Return the [X, Y] coordinate for the center point of the cell that contains the specified text.  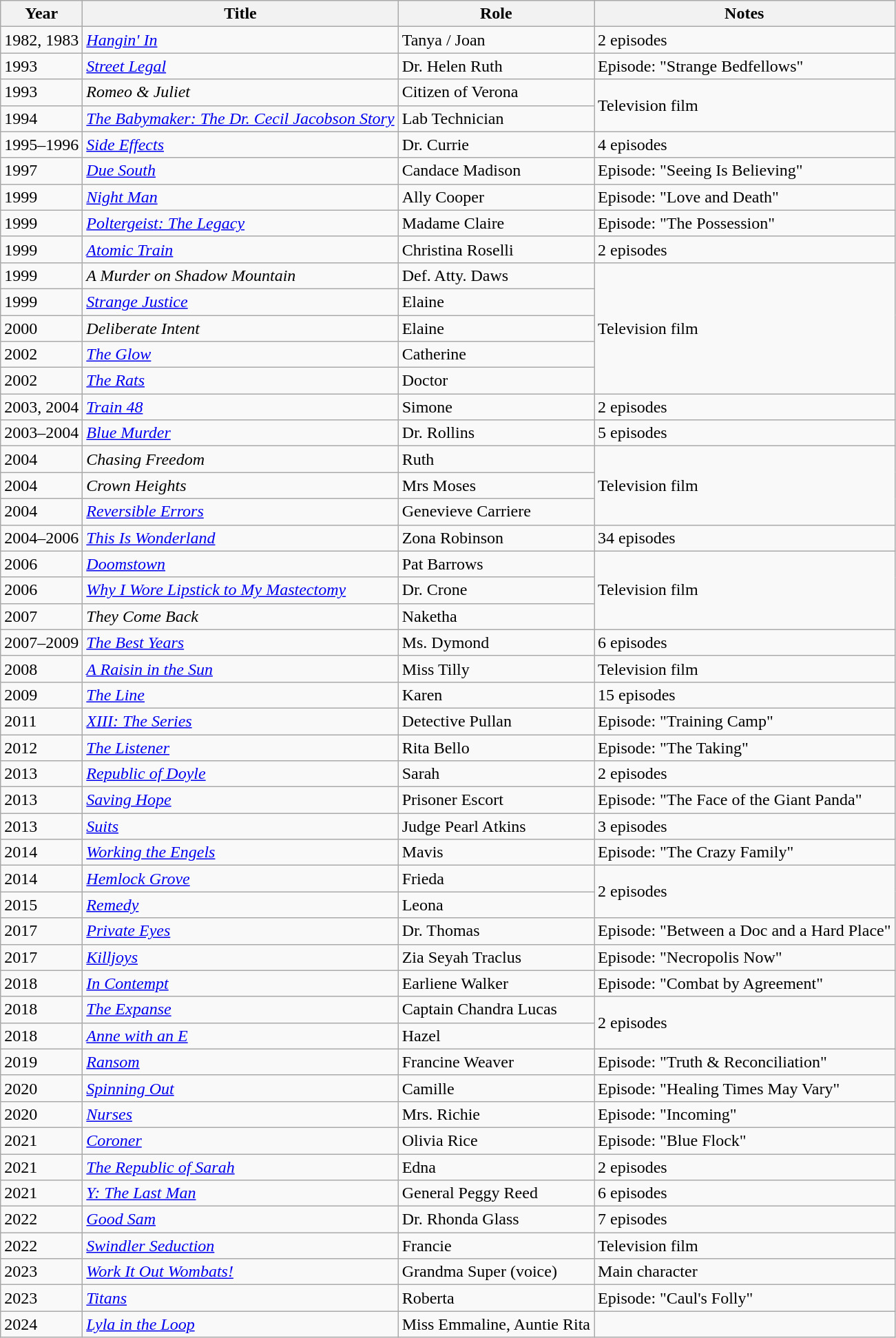
Madame Claire [496, 223]
Role [496, 14]
Pat Barrows [496, 564]
Episode: "Incoming" [744, 1114]
Episode: "Strange Bedfellows" [744, 66]
Candace Madison [496, 171]
Zia Seyah Traclus [496, 957]
Republic of Doyle [240, 774]
The Listener [240, 747]
2004–2006 [41, 538]
Lab Technician [496, 118]
Strange Justice [240, 302]
Episode: "The Taking" [744, 747]
Notes [744, 14]
2007–2009 [41, 642]
Reversible Errors [240, 512]
Episode: "Training Camp" [744, 721]
Dr. Rhonda Glass [496, 1220]
Crown Heights [240, 485]
Side Effects [240, 145]
They Come Back [240, 616]
Hazel [496, 1036]
Doctor [496, 381]
Tanya / Joan [496, 40]
Why I Wore Lipstick to My Mastectomy [240, 590]
1995–1996 [41, 145]
Naketha [496, 616]
Chasing Freedom [240, 459]
2003, 2004 [41, 407]
Dr. Thomas [496, 931]
Genevieve Carriere [496, 512]
Work It Out Wombats! [240, 1272]
The Republic of Sarah [240, 1167]
Olivia Rice [496, 1140]
Saving Hope [240, 800]
A Murder on Shadow Mountain [240, 275]
Ransom [240, 1062]
The Glow [240, 355]
Y: The Last Man [240, 1193]
The Babymaker: The Dr. Cecil Jacobson Story [240, 118]
Earliene Walker [496, 983]
Atomic Train [240, 249]
Episode: "Healing Times May Vary" [744, 1088]
Detective Pullan [496, 721]
Romeo & Juliet [240, 92]
Grandma Super (voice) [496, 1272]
Dr. Rollins [496, 433]
Episode: "Necropolis Now" [744, 957]
Episode: "Caul's Folly" [744, 1298]
Def. Atty. Daws [496, 275]
Citizen of Verona [496, 92]
Coroner [240, 1140]
Judge Pearl Atkins [496, 826]
XIII: The Series [240, 721]
2003–2004 [41, 433]
Killjoys [240, 957]
Christina Roselli [496, 249]
Good Sam [240, 1220]
Zona Robinson [496, 538]
Leona [496, 905]
Episode: "Seeing Is Believing" [744, 171]
Roberta [496, 1298]
Frieda [496, 879]
Night Man [240, 197]
Episode: "The Face of the Giant Panda" [744, 800]
2019 [41, 1062]
2024 [41, 1324]
Episode: "The Crazy Family" [744, 853]
Suits [240, 826]
Prisoner Escort [496, 800]
Dr. Crone [496, 590]
Train 48 [240, 407]
Hemlock Grove [240, 879]
Mrs Moses [496, 485]
1994 [41, 118]
Titans [240, 1298]
Episode: "Combat by Agreement" [744, 983]
Title [240, 14]
Swindler Seduction [240, 1246]
General Peggy Reed [496, 1193]
Camille [496, 1088]
Due South [240, 171]
Dr. Helen Ruth [496, 66]
Street Legal [240, 66]
Blue Murder [240, 433]
7 episodes [744, 1220]
Ms. Dymond [496, 642]
2012 [41, 747]
Francine Weaver [496, 1062]
Poltergeist: The Legacy [240, 223]
Hangin' In [240, 40]
Mrs. Richie [496, 1114]
Captain Chandra Lucas [496, 1010]
Deliberate Intent [240, 328]
2000 [41, 328]
Simone [496, 407]
Episode: "Truth & Reconciliation" [744, 1062]
Remedy [240, 905]
Dr. Currie [496, 145]
A Raisin in the Sun [240, 669]
Year [41, 14]
Ally Cooper [496, 197]
This Is Wonderland [240, 538]
Rita Bello [496, 747]
The Line [240, 695]
2015 [41, 905]
3 episodes [744, 826]
Doomstown [240, 564]
1997 [41, 171]
Miss Tilly [496, 669]
Working the Engels [240, 853]
2007 [41, 616]
Episode: "Love and Death" [744, 197]
4 episodes [744, 145]
Episode: "The Possession" [744, 223]
1982, 1983 [41, 40]
Edna [496, 1167]
Nurses [240, 1114]
Anne with an E [240, 1036]
Episode: "Blue Flock" [744, 1140]
Lyla in the Loop [240, 1324]
Mavis [496, 853]
Ruth [496, 459]
Spinning Out [240, 1088]
The Rats [240, 381]
The Expanse [240, 1010]
34 episodes [744, 538]
Miss Emmaline, Auntie Rita [496, 1324]
Episode: "Between a Doc and a Hard Place" [744, 931]
15 episodes [744, 695]
The Best Years [240, 642]
5 episodes [744, 433]
Francie [496, 1246]
2011 [41, 721]
2008 [41, 669]
Sarah [496, 774]
Catherine [496, 355]
Main character [744, 1272]
In Contempt [240, 983]
Karen [496, 695]
2009 [41, 695]
Private Eyes [240, 931]
